Identify which cell holds the provided text, then report its (X, Y) central coordinate. 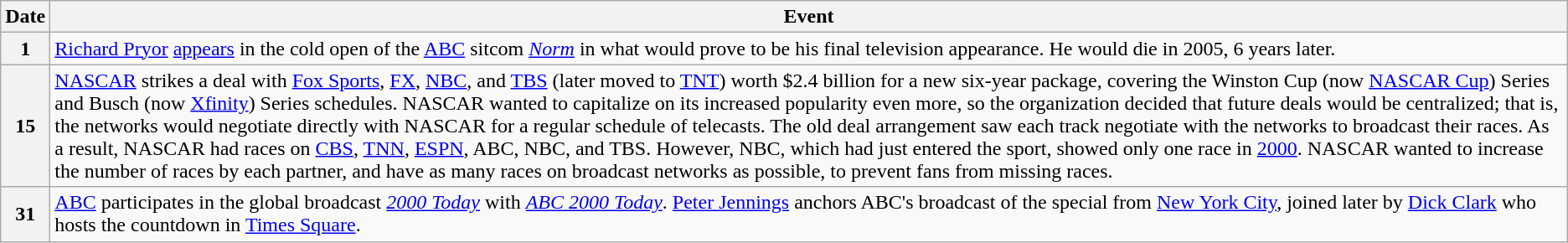
Date (25, 17)
1 (25, 49)
Event (809, 17)
15 (25, 126)
31 (25, 215)
